Determine the (x, y) coordinate at the center of the cell enclosing the given text.  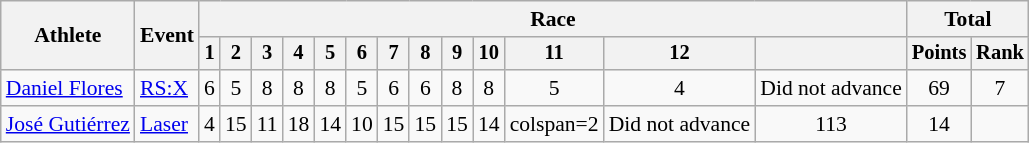
18 (299, 124)
Total (968, 19)
RS:X (167, 88)
Event (167, 36)
1 (210, 54)
3 (268, 54)
Rank (1000, 54)
12 (680, 54)
113 (831, 124)
Laser (167, 124)
Daniel Flores (68, 88)
2 (236, 54)
9 (457, 54)
69 (939, 88)
Points (939, 54)
Athlete (68, 36)
colspan=2 (554, 124)
José Gutiérrez (68, 124)
Race (553, 19)
